Identify which cell holds the provided text, then report its [X, Y] central coordinate. 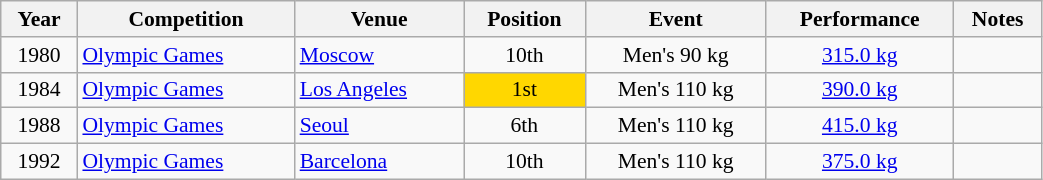
Notes [998, 19]
1992 [40, 162]
1st [525, 90]
315.0 kg [860, 55]
1980 [40, 55]
1984 [40, 90]
415.0 kg [860, 126]
Competition [186, 19]
Los Angeles [380, 90]
390.0 kg [860, 90]
Seoul [380, 126]
Moscow [380, 55]
Position [525, 19]
1988 [40, 126]
Year [40, 19]
Event [676, 19]
Venue [380, 19]
Men's 90 kg [676, 55]
Performance [860, 19]
375.0 kg [860, 162]
6th [525, 126]
Barcelona [380, 162]
